Return [X, Y] of the center of cell containing provided text 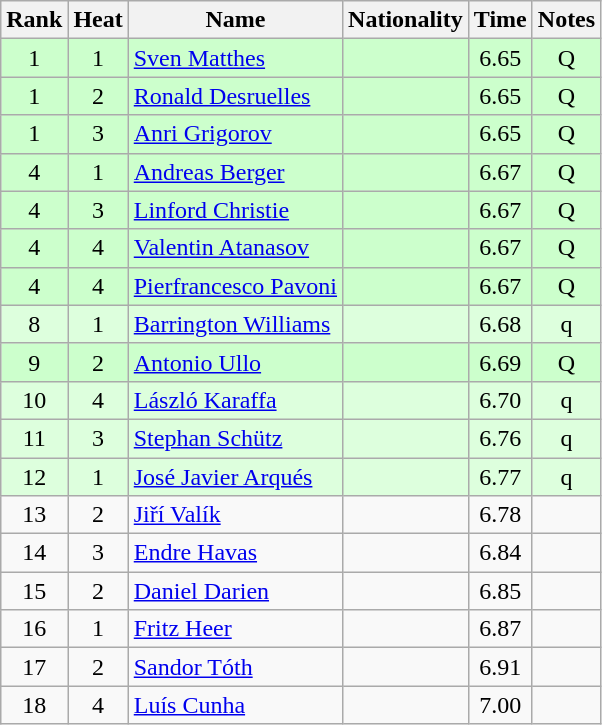
6.70 [500, 400]
17 [34, 667]
Fritz Heer [235, 629]
Sven Matthes [235, 58]
6.77 [500, 477]
16 [34, 629]
18 [34, 705]
Stephan Schütz [235, 438]
Rank [34, 20]
Antonio Ullo [235, 362]
Andreas Berger [235, 172]
6.76 [500, 438]
6.68 [500, 324]
8 [34, 324]
Valentin Atanasov [235, 248]
Linford Christie [235, 210]
Endre Havas [235, 553]
Daniel Darien [235, 591]
Time [500, 20]
Notes [566, 20]
6.84 [500, 553]
6.69 [500, 362]
José Javier Arqués [235, 477]
Luís Cunha [235, 705]
Heat [98, 20]
6.91 [500, 667]
12 [34, 477]
13 [34, 515]
6.85 [500, 591]
Pierfrancesco Pavoni [235, 286]
Ronald Desruelles [235, 96]
Jiří Valík [235, 515]
Anri Grigorov [235, 134]
Name [235, 20]
Barrington Williams [235, 324]
László Karaffa [235, 400]
6.78 [500, 515]
6.87 [500, 629]
14 [34, 553]
9 [34, 362]
15 [34, 591]
Nationality [406, 20]
11 [34, 438]
7.00 [500, 705]
10 [34, 400]
Sandor Tóth [235, 667]
